Locate the cell with the specified text and output its (X, Y) center coordinate. 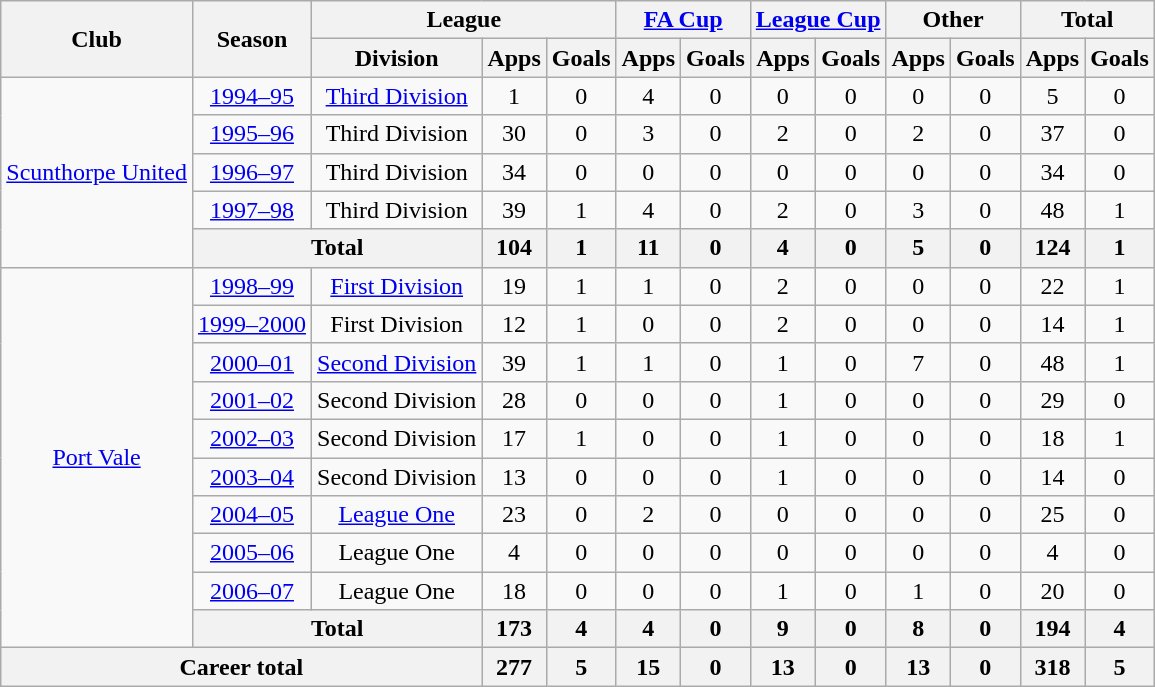
FA Cup (683, 20)
Division (397, 58)
2001–02 (252, 400)
15 (648, 667)
Season (252, 39)
Career total (242, 667)
25 (1052, 515)
277 (514, 667)
19 (514, 286)
Other (953, 20)
1997–98 (252, 210)
37 (1052, 134)
2004–05 (252, 515)
1999–2000 (252, 324)
Port Vale (97, 458)
318 (1052, 667)
7 (918, 362)
23 (514, 515)
9 (782, 629)
2003–04 (252, 477)
League Cup (818, 20)
28 (514, 400)
Scunthorpe United (97, 172)
1996–97 (252, 172)
2005–06 (252, 553)
124 (1052, 248)
173 (514, 629)
1998–99 (252, 286)
1994–95 (252, 96)
2006–07 (252, 591)
12 (514, 324)
2002–03 (252, 438)
Club (97, 39)
194 (1052, 629)
8 (918, 629)
30 (514, 134)
1995–96 (252, 134)
22 (1052, 286)
League (464, 20)
17 (514, 438)
11 (648, 248)
104 (514, 248)
2000–01 (252, 362)
29 (1052, 400)
20 (1052, 591)
